Pinpoint the cell where the given text exists, returning its (X, Y) midpoint coordinate. 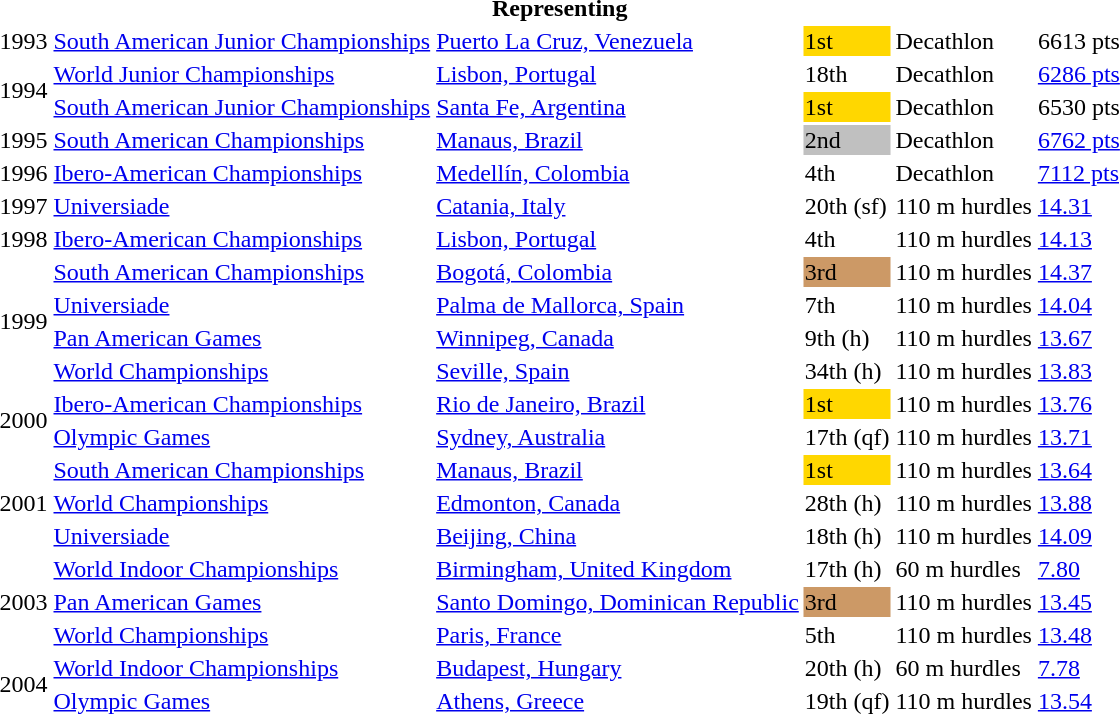
Palma de Mallorca, Spain (618, 305)
18th (847, 74)
Puerto La Cruz, Venezuela (618, 41)
Santo Domingo, Dominican Republic (618, 602)
7th (847, 305)
Paris, France (618, 635)
Edmonton, Canada (618, 503)
Budapest, Hungary (618, 668)
Catania, Italy (618, 206)
20th (h) (847, 668)
Birmingham, United Kingdom (618, 569)
2nd (847, 140)
World Junior Championships (242, 74)
5th (847, 635)
17th (qf) (847, 437)
28th (h) (847, 503)
Santa Fe, Argentina (618, 107)
Sydney, Australia (618, 437)
Medellín, Colombia (618, 173)
9th (h) (847, 338)
Bogotá, Colombia (618, 272)
Seville, Spain (618, 371)
Winnipeg, Canada (618, 338)
Rio de Janeiro, Brazil (618, 404)
18th (h) (847, 536)
Olympic Games (242, 437)
Beijing, China (618, 536)
34th (h) (847, 371)
17th (h) (847, 569)
20th (sf) (847, 206)
